Find where the given text appears and provide that cell's center as (x, y) coordinate. 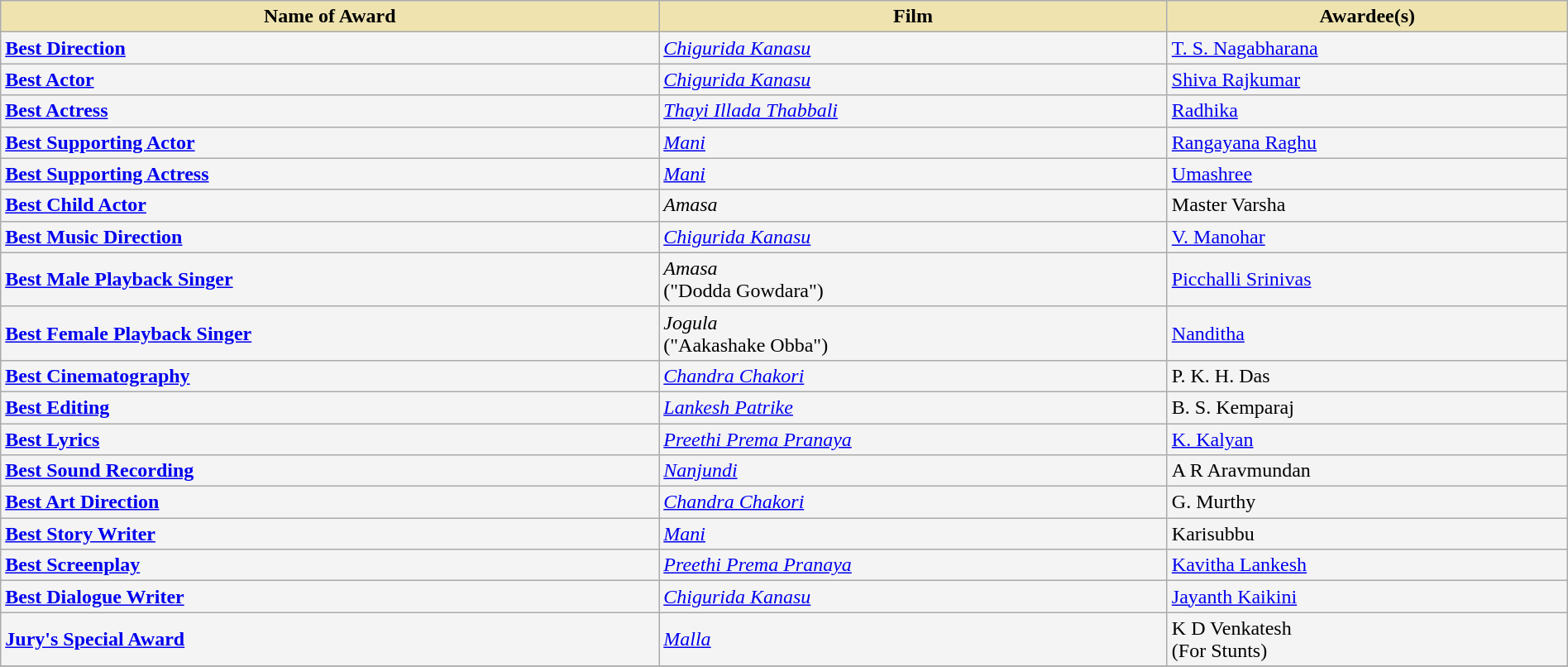
Best Editing (330, 407)
Amasa (913, 205)
K D Venkatesh(For Stunts) (1367, 639)
Jogula("Aakashake Obba") (913, 333)
Jury's Special Award (330, 639)
Nanjundi (913, 471)
Amasa("Dodda Gowdara") (913, 280)
Best Actress (330, 111)
Malla (913, 639)
Name of Award (330, 17)
Best Story Writer (330, 534)
Rangayana Raghu (1367, 142)
Best Cinematography (330, 376)
T. S. Nagabharana (1367, 48)
Best Actor (330, 79)
Best Male Playback Singer (330, 280)
Best Supporting Actor (330, 142)
Kavitha Lankesh (1367, 565)
Lankesh Patrike (913, 407)
Shiva Rajkumar (1367, 79)
Umashree (1367, 174)
Best Sound Recording (330, 471)
K. Kalyan (1367, 439)
Nanditha (1367, 333)
B. S. Kemparaj (1367, 407)
Radhika (1367, 111)
Best Dialogue Writer (330, 597)
G. Murthy (1367, 502)
Master Varsha (1367, 205)
Best Music Direction (330, 237)
Picchalli Srinivas (1367, 280)
Awardee(s) (1367, 17)
V. Manohar (1367, 237)
Best Art Direction (330, 502)
Best Supporting Actress (330, 174)
Best Direction (330, 48)
Thayi Illada Thabbali (913, 111)
Film (913, 17)
P. K. H. Das (1367, 376)
Karisubbu (1367, 534)
Best Female Playback Singer (330, 333)
Best Screenplay (330, 565)
Best Child Actor (330, 205)
A R Aravmundan (1367, 471)
Best Lyrics (330, 439)
Jayanth Kaikini (1367, 597)
